From the cell containing the given text, extract its center point as (x, y) coordinate. 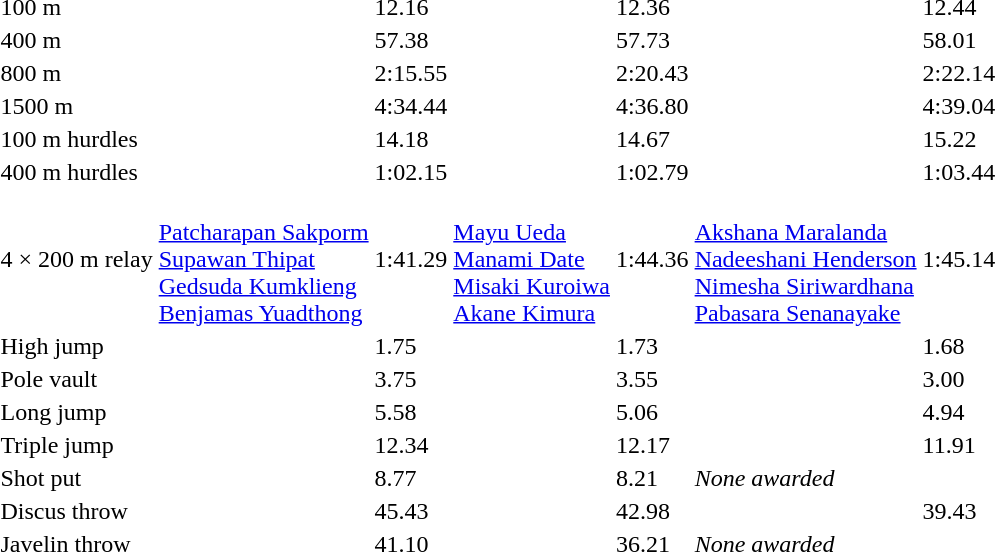
Mayu UedaManami DateMisaki KuroiwaAkane Kimura (532, 259)
3.75 (411, 379)
1:02.79 (652, 172)
45.43 (411, 511)
1.73 (652, 346)
4:36.80 (652, 106)
57.38 (411, 40)
14.67 (652, 139)
2:15.55 (411, 73)
12.34 (411, 445)
14.18 (411, 139)
2:20.43 (652, 73)
1:41.29 (411, 259)
1:44.36 (652, 259)
1:02.15 (411, 172)
Akshana MaralandaNadeeshani HendersonNimesha SiriwardhanaPabasara Senanayake (806, 259)
8.21 (652, 478)
3.55 (652, 379)
8.77 (411, 478)
12.17 (652, 445)
1.75 (411, 346)
None awarded (806, 478)
5.58 (411, 412)
42.98 (652, 511)
5.06 (652, 412)
Patcharapan SakpormSupawan ThipatGedsuda KumkliengBenjamas Yuadthong (264, 259)
4:34.44 (411, 106)
57.73 (652, 40)
